Return the [x, y] coordinate for the center point of the cell that contains the specified text.  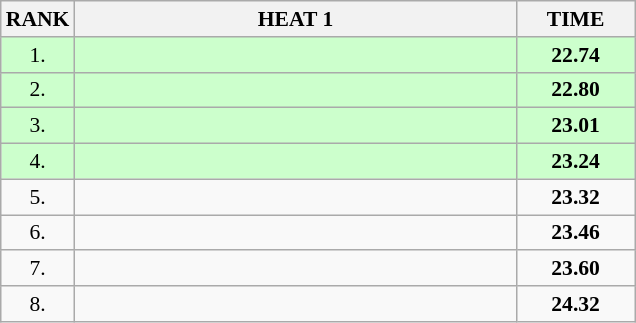
23.32 [576, 197]
23.46 [576, 233]
RANK [38, 19]
8. [38, 304]
23.60 [576, 269]
24.32 [576, 304]
23.01 [576, 126]
5. [38, 197]
3. [38, 126]
22.74 [576, 55]
2. [38, 90]
1. [38, 55]
7. [38, 269]
4. [38, 162]
6. [38, 233]
TIME [576, 19]
22.80 [576, 90]
HEAT 1 [295, 19]
23.24 [576, 162]
